Output the (x, y) coordinate of the center of the cell containing the given text.  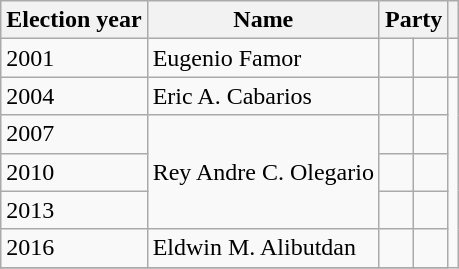
Eugenio Famor (263, 58)
2016 (74, 248)
2004 (74, 96)
Eldwin M. Alibutdan (263, 248)
2001 (74, 58)
Eric A. Cabarios (263, 96)
Election year (74, 20)
Name (263, 20)
2013 (74, 210)
Party (413, 20)
2010 (74, 172)
Rey Andre C. Olegario (263, 172)
2007 (74, 134)
